Locate the cell with the specified text and output its (X, Y) center coordinate. 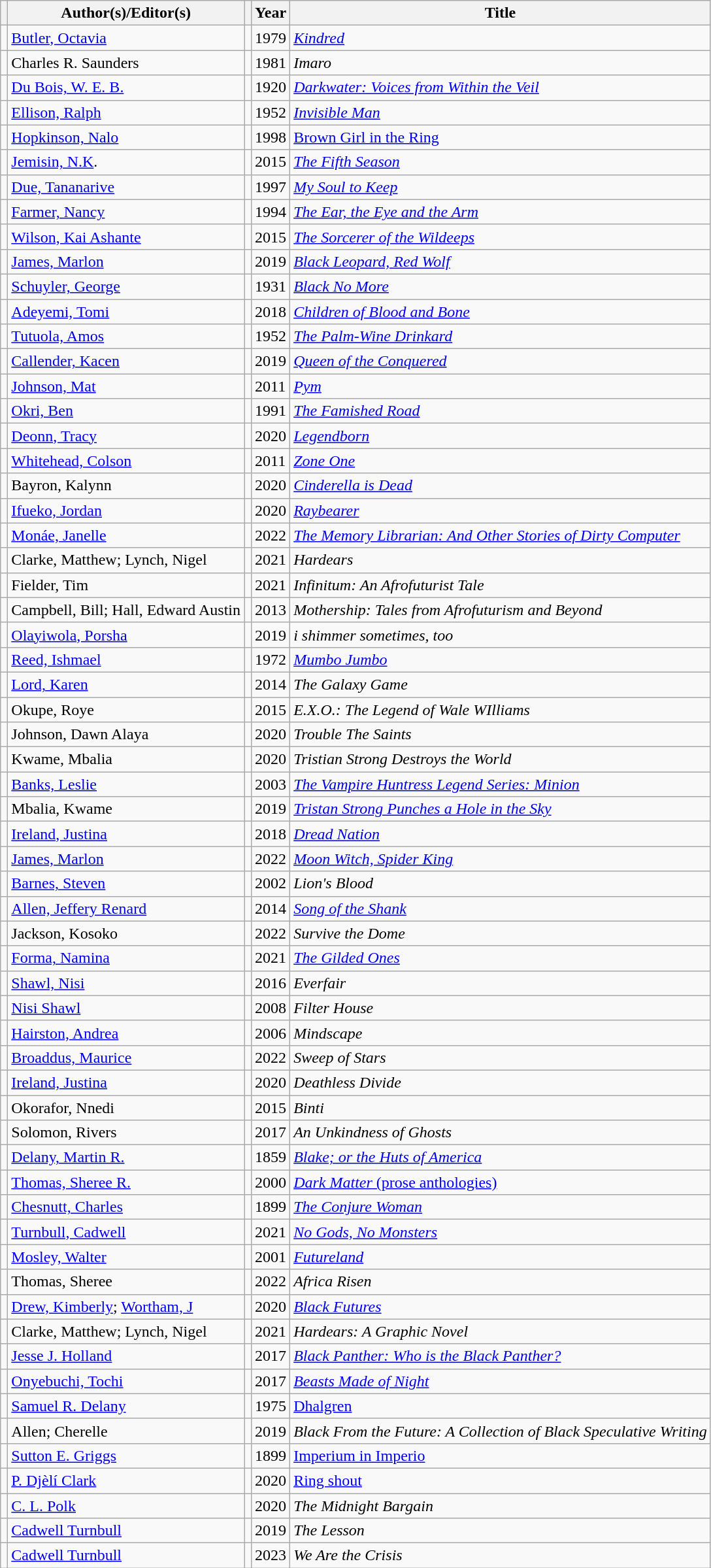
Dark Matter (prose anthologies) (501, 1182)
Wilson, Kai Ashante (126, 237)
Sutton E. Griggs (126, 1456)
2002 (271, 884)
Hopkinson, Nalo (126, 137)
i shimmer sometimes, too (501, 635)
Cinderella is Dead (501, 486)
Shawl, Nisi (126, 983)
Farmer, Nancy (126, 212)
Butler, Octavia (126, 38)
The Midnight Bargain (501, 1505)
Chesnutt, Charles (126, 1207)
1931 (271, 286)
2008 (271, 1008)
Lion's Blood (501, 884)
Tutuola, Amos (126, 337)
1972 (271, 659)
Darkwater: Voices from Within the Veil (501, 88)
Mosley, Walter (126, 1257)
Black Leopard, Red Wolf (501, 261)
Year (271, 13)
Monáe, Janelle (126, 535)
Allen, Jeffery Renard (126, 909)
No Gods, No Monsters (501, 1232)
The Fifth Season (501, 162)
Moon Witch, Spider King (501, 859)
Drew, Kimberly; Wortham, J (126, 1307)
Jackson, Kosoko (126, 933)
Campbell, Bill; Hall, Edward Austin (126, 610)
The Gilded Ones (501, 958)
1998 (271, 137)
Deathless Divide (501, 1082)
Du Bois, W. E. B. (126, 88)
Okri, Ben (126, 411)
Bayron, Kalynn (126, 486)
Black Panther: Who is the Black Panther? (501, 1356)
Mbalia, Kwame (126, 809)
2016 (271, 983)
Allen; Cherelle (126, 1431)
2003 (271, 784)
Queen of the Conquered (501, 361)
The Vampire Huntress Legend Series: Minion (501, 784)
Banks, Leslie (126, 784)
Johnson, Dawn Alaya (126, 735)
Tristan Strong Punches a Hole in the Sky (501, 809)
2001 (271, 1257)
Kwame, Mbalia (126, 759)
Okupe, Roye (126, 709)
Legendborn (501, 436)
Blake; or the Huts of America (501, 1158)
The Famished Road (501, 411)
Ifueko, Jordan (126, 510)
Sweep of Stars (501, 1058)
1920 (271, 88)
An Unkindness of Ghosts (501, 1133)
Dhalgren (501, 1406)
The Memory Librarian: And Other Stories of Dirty Computer (501, 535)
Johnson, Mat (126, 386)
2006 (271, 1033)
Onyebuchi, Tochi (126, 1381)
Solomon, Rivers (126, 1133)
1859 (271, 1158)
1981 (271, 63)
Delany, Martin R. (126, 1158)
Pym (501, 386)
Thomas, Sheree R. (126, 1182)
The Palm-Wine Drinkard (501, 337)
Charles R. Saunders (126, 63)
Forma, Namina (126, 958)
Binti (501, 1108)
2013 (271, 610)
My Soul to Keep (501, 187)
1975 (271, 1406)
Futureland (501, 1257)
Deonn, Tracy (126, 436)
The Sorcerer of the Wildeeps (501, 237)
Lord, Karen (126, 684)
Invisible Man (501, 112)
The Conjure Woman (501, 1207)
Turnbull, Cadwell (126, 1232)
Broaddus, Maurice (126, 1058)
Kindred (501, 38)
Everfair (501, 983)
C. L. Polk (126, 1505)
Barnes, Steven (126, 884)
1997 (271, 187)
Callender, Kacen (126, 361)
Author(s)/Editor(s) (126, 13)
Hardears (501, 560)
Hardears: A Graphic Novel (501, 1331)
Nisi Shawl (126, 1008)
We Are the Crisis (501, 1556)
Survive the Dome (501, 933)
Schuyler, George (126, 286)
The Galaxy Game (501, 684)
The Ear, the Eye and the Arm (501, 212)
Ellison, Ralph (126, 112)
2023 (271, 1556)
Africa Risen (501, 1282)
Whitehead, Colson (126, 461)
Jemisin, N.K. (126, 162)
Ring shout (501, 1480)
1994 (271, 212)
Reed, Ishmael (126, 659)
Black Futures (501, 1307)
Fielder, Tim (126, 585)
Hairston, Andrea (126, 1033)
Mindscape (501, 1033)
Zone One (501, 461)
Thomas, Sheree (126, 1282)
Mumbo Jumbo (501, 659)
Dread Nation (501, 834)
Black From the Future: A Collection of Black Speculative Writing (501, 1431)
2000 (271, 1182)
Filter House (501, 1008)
Okorafor, Nnedi (126, 1108)
Olayiwola, Porsha (126, 635)
Mothership: Tales from Afrofuturism and Beyond (501, 610)
1991 (271, 411)
Raybearer (501, 510)
Song of the Shank (501, 909)
Infinitum: An Afrofuturist Tale (501, 585)
Children of Blood and Bone (501, 312)
Trouble The Saints (501, 735)
Jesse J. Holland (126, 1356)
Beasts Made of Night (501, 1381)
Brown Girl in the Ring (501, 137)
Imperium in Imperio (501, 1456)
Imaro (501, 63)
Adeyemi, Tomi (126, 312)
The Lesson (501, 1531)
E.X.O.: The Legend of Wale WIlliams (501, 709)
Due, Tananarive (126, 187)
P. Djèlí Clark (126, 1480)
1979 (271, 38)
Black No More (501, 286)
Tristian Strong Destroys the World (501, 759)
Title (501, 13)
Samuel R. Delany (126, 1406)
